Scan for the cell matching the given text and deliver its (x, y) coordinate at center. 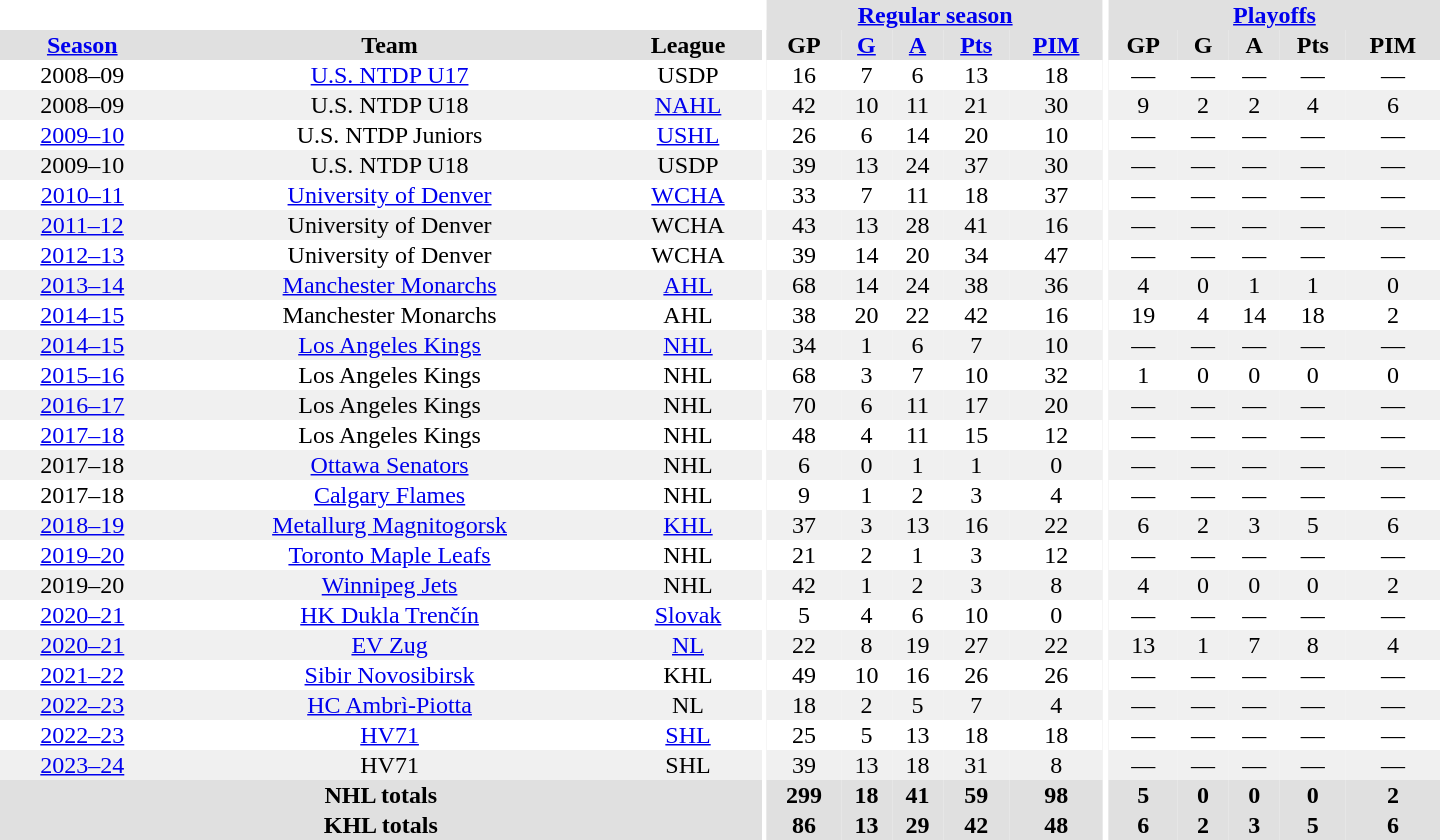
League (688, 45)
KHL totals (380, 825)
Sibir Novosibirsk (390, 675)
U.S. NTDP U17 (390, 75)
33 (804, 195)
47 (1056, 255)
17 (976, 405)
Ottawa Senators (390, 465)
27 (976, 645)
U.S. NTDP Juniors (390, 135)
25 (804, 735)
Team (390, 45)
98 (1056, 795)
2012–13 (82, 255)
Winnipeg Jets (390, 585)
2023–24 (82, 765)
36 (1056, 285)
HC Ambrì-Piotta (390, 705)
Slovak (688, 615)
Regular season (935, 15)
2021–22 (82, 675)
59 (976, 795)
2010–11 (82, 195)
2011–12 (82, 225)
31 (976, 765)
NHL totals (380, 795)
Calgary Flames (390, 495)
2015–16 (82, 375)
29 (918, 825)
Season (82, 45)
2013–14 (82, 285)
Toronto Maple Leafs (390, 555)
2016–17 (82, 405)
15 (976, 435)
43 (804, 225)
86 (804, 825)
HK Dukla Trenčín (390, 615)
28 (918, 225)
Playoffs (1274, 15)
70 (804, 405)
Metallurg Magnitogorsk (390, 525)
49 (804, 675)
EV Zug (390, 645)
USHL (688, 135)
32 (1056, 375)
2018–19 (82, 525)
NAHL (688, 105)
299 (804, 795)
